Pinpoint the cell where the given text exists, returning its (x, y) midpoint coordinate. 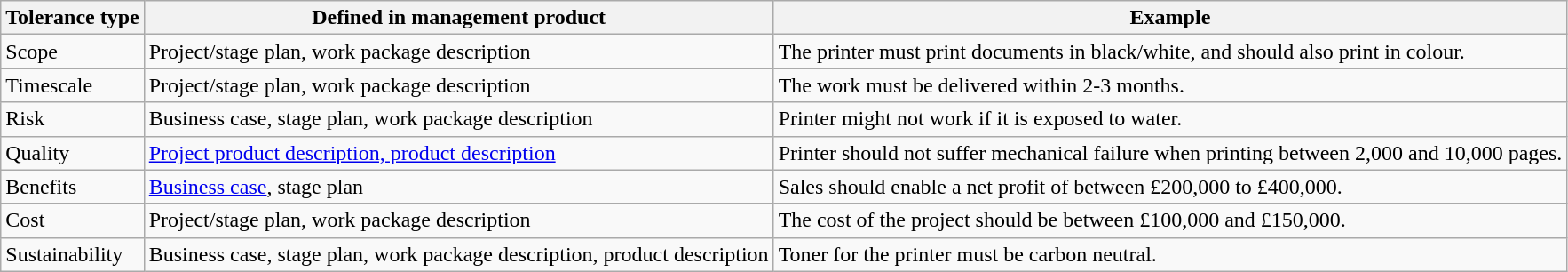
Business case, stage plan, work package description, product description (458, 254)
Sustainability (73, 254)
The work must be delivered within 2-3 months. (1170, 85)
Project product description, product description (458, 153)
Business case, stage plan (458, 187)
Printer might not work if it is exposed to water. (1170, 119)
Sales should enable a net profit of between £200,000 to £400,000. (1170, 187)
Business case, stage plan, work package description (458, 119)
Scope (73, 52)
Defined in management product (458, 18)
The printer must print documents in black/white, and should also print in colour. (1170, 52)
Timescale (73, 85)
Quality (73, 153)
The cost of the project should be between £100,000 and £150,000. (1170, 220)
Tolerance type (73, 18)
Printer should not suffer mechanical failure when printing between 2,000 and 10,000 pages. (1170, 153)
Toner for the printer must be carbon neutral. (1170, 254)
Example (1170, 18)
Cost (73, 220)
Risk (73, 119)
Benefits (73, 187)
